Capture the cell that displays the provided text and extract its (X, Y) central coordinate. 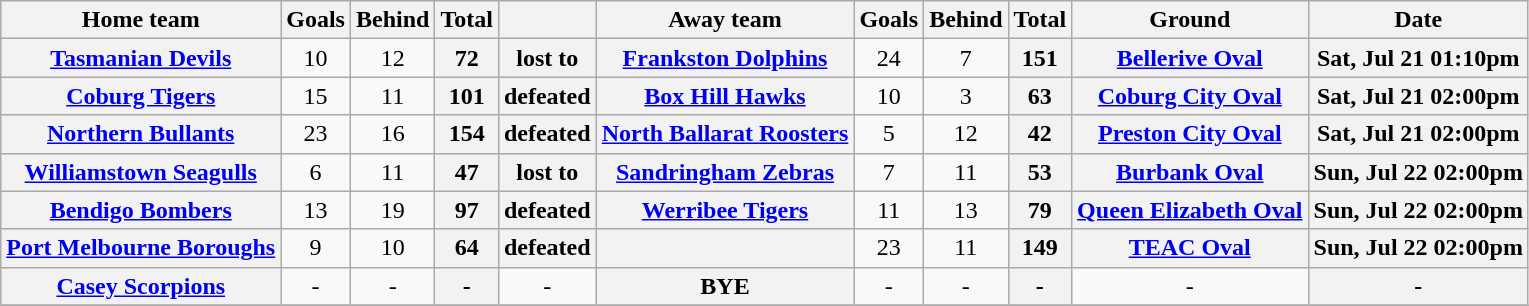
79 (1040, 210)
24 (889, 58)
9 (316, 248)
Coburg City Oval (1190, 96)
Sat, Jul 21 01:10pm (1418, 58)
42 (1040, 134)
5 (889, 134)
101 (467, 96)
North Ballarat Roosters (725, 134)
Queen Elizabeth Oval (1190, 210)
Preston City Oval (1190, 134)
Port Melbourne Boroughs (141, 248)
149 (1040, 248)
Casey Scorpions (141, 286)
BYE (725, 286)
Box Hill Hawks (725, 96)
Bendigo Bombers (141, 210)
63 (1040, 96)
Ground (1190, 20)
53 (1040, 172)
Tasmanian Devils (141, 58)
47 (467, 172)
Bellerive Oval (1190, 58)
Burbank Oval (1190, 172)
Northern Bullants (141, 134)
Coburg Tigers (141, 96)
15 (316, 96)
64 (467, 248)
Home team (141, 20)
Away team (725, 20)
Werribee Tigers (725, 210)
16 (392, 134)
Date (1418, 20)
97 (467, 210)
151 (1040, 58)
Sandringham Zebras (725, 172)
72 (467, 58)
154 (467, 134)
TEAC Oval (1190, 248)
Williamstown Seagulls (141, 172)
Frankston Dolphins (725, 58)
6 (316, 172)
19 (392, 210)
3 (966, 96)
